Provide the (X, Y) coordinate of the cell's center where the given text is located.  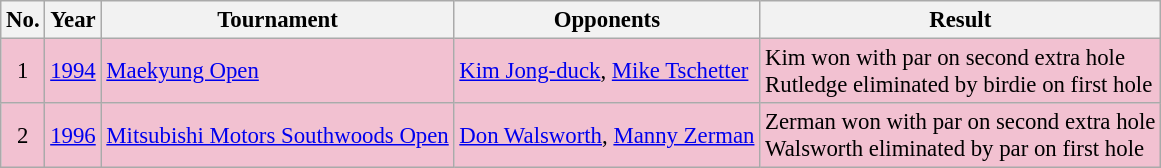
Tournament (278, 20)
Result (960, 20)
1994 (73, 72)
2 (23, 136)
Kim won with par on second extra holeRutledge eliminated by birdie on first hole (960, 72)
Zerman won with par on second extra holeWalsworth eliminated by par on first hole (960, 136)
Year (73, 20)
1996 (73, 136)
Don Walsworth, Manny Zerman (607, 136)
No. (23, 20)
Maekyung Open (278, 72)
Kim Jong-duck, Mike Tschetter (607, 72)
1 (23, 72)
Mitsubishi Motors Southwoods Open (278, 136)
Opponents (607, 20)
